Detect which cell encompasses the target text, then output its [X, Y] center coordinate. 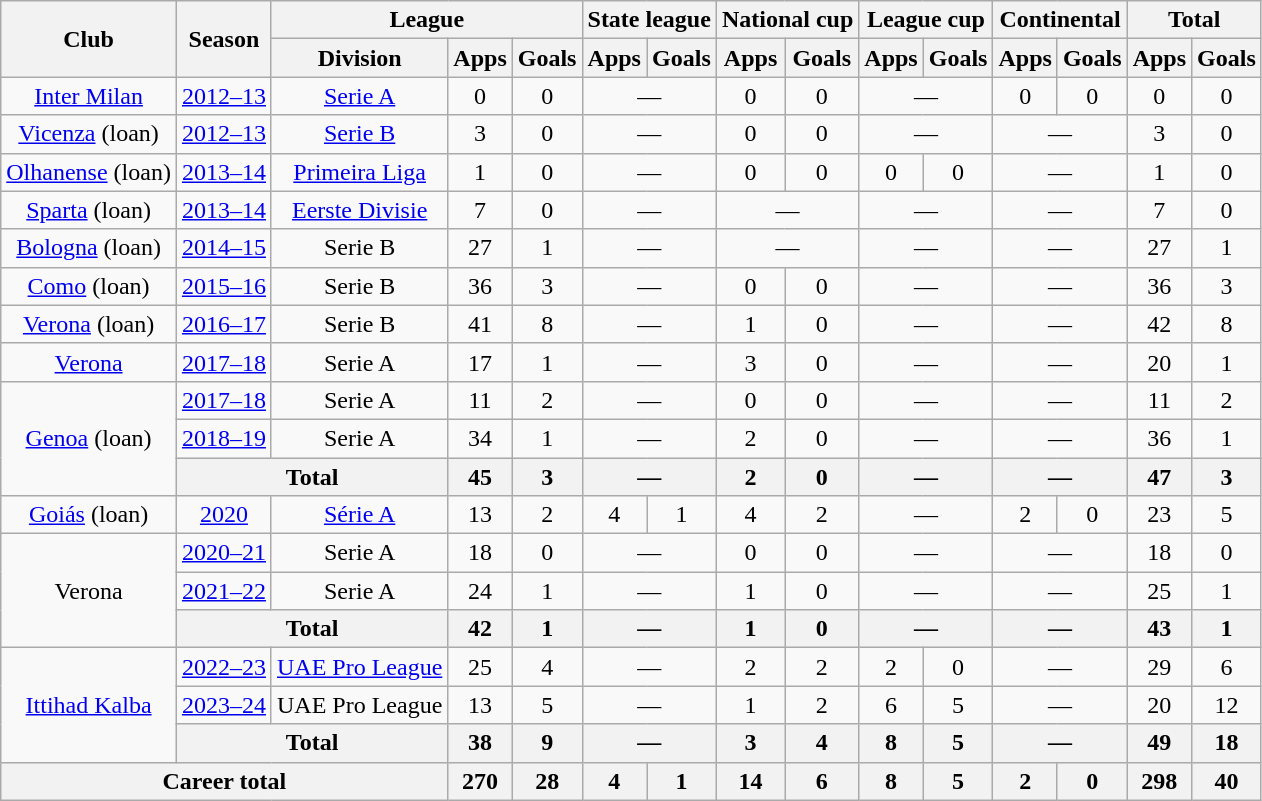
17 [480, 362]
14 [750, 781]
Genoa (loan) [89, 438]
Série A [359, 515]
2020 [224, 515]
40 [1227, 781]
298 [1159, 781]
Sparta (loan) [89, 210]
34 [480, 438]
2022–23 [224, 667]
49 [1159, 743]
Primeira Liga [359, 172]
Verona (loan) [89, 324]
Vicenza (loan) [89, 134]
23 [1159, 515]
41 [480, 324]
270 [480, 781]
45 [480, 477]
2014–15 [224, 248]
9 [547, 743]
Continental [1060, 20]
2020–21 [224, 553]
38 [480, 743]
Season [224, 39]
2018–19 [224, 438]
Como (loan) [89, 286]
28 [547, 781]
Ittihad Kalba [89, 705]
2016–17 [224, 324]
League cup [926, 20]
43 [1159, 629]
Division [359, 58]
Olhanense (loan) [89, 172]
Bologna (loan) [89, 248]
29 [1159, 667]
League [426, 20]
2015–16 [224, 286]
12 [1227, 705]
24 [480, 591]
47 [1159, 477]
Club [89, 39]
State league [649, 20]
2021–22 [224, 591]
Eerste Divisie [359, 210]
2023–24 [224, 705]
Career total [224, 781]
National cup [787, 20]
Inter Milan [89, 96]
Goiás (loan) [89, 515]
